Locate the cell with the specified text and output its [X, Y] center coordinate. 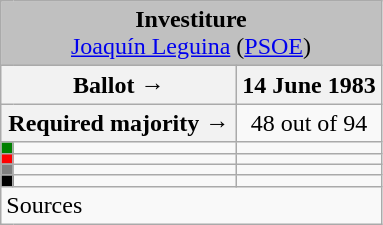
Required majority → [119, 123]
Ballot → [119, 85]
14 June 1983 [309, 85]
InvestitureJoaquín Leguina (PSOE) [191, 34]
Sources [191, 205]
48 out of 94 [309, 123]
